Capture the cell that displays the provided text and extract its [X, Y] central coordinate. 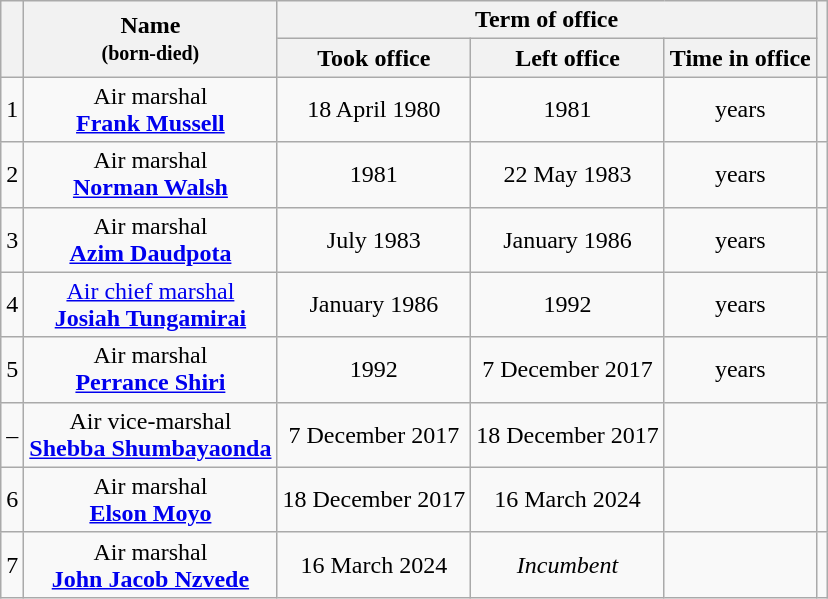
Incumbent [568, 564]
Air marshalFrank Mussell [150, 110]
5 [12, 370]
22 May 1983 [568, 174]
Took office [374, 58]
7 [12, 564]
Air vice-marshalShebba Shumbayaonda [150, 434]
Air marshalElson Moyo [150, 500]
Term of office [546, 20]
4 [12, 304]
Air marshalNorman Walsh [150, 174]
Air marshalJohn Jacob Nzvede [150, 564]
Time in office [740, 58]
2 [12, 174]
Air chief marshalJosiah Tungamirai [150, 304]
18 April 1980 [374, 110]
Air marshalPerrance Shiri [150, 370]
1 [12, 110]
July 1983 [374, 240]
– [12, 434]
Left office [568, 58]
Air marshalAzim Daudpota [150, 240]
Name(born-died) [150, 39]
3 [12, 240]
6 [12, 500]
